Provide the [x, y] coordinate of the cell's center where the given text is located.  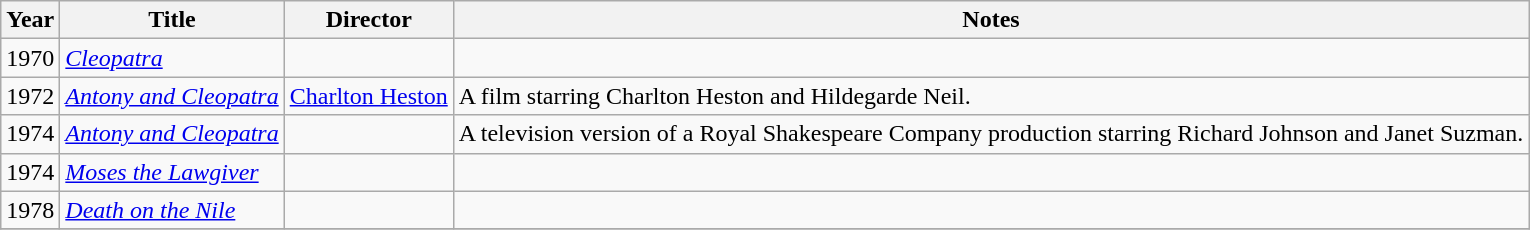
Cleopatra [172, 58]
1970 [30, 58]
Charlton Heston [368, 96]
Moses the Lawgiver [172, 172]
Title [172, 20]
1978 [30, 210]
Death on the Nile [172, 210]
A television version of a Royal Shakespeare Company production starring Richard Johnson and Janet Suzman. [991, 134]
1972 [30, 96]
Year [30, 20]
Notes [991, 20]
A film starring Charlton Heston and Hildegarde Neil. [991, 96]
Director [368, 20]
